Search for the cell housing the specified text and yield its [X, Y] center coordinate. 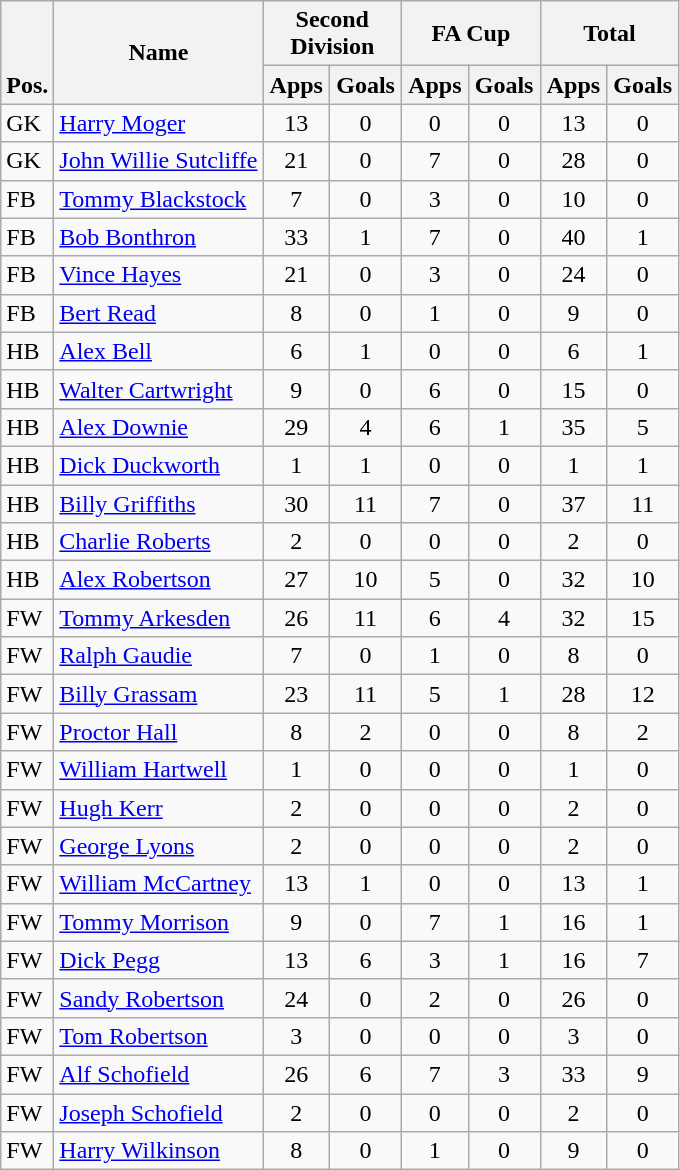
Dick Duckworth [158, 465]
Alex Robertson [158, 580]
Total [610, 34]
Alex Bell [158, 351]
Tommy Morrison [158, 922]
Name [158, 52]
Harry Wilkinson [158, 1151]
40 [574, 237]
Hugh Kerr [158, 808]
37 [574, 503]
Pos. [28, 52]
Alf Schofield [158, 1074]
Alex Downie [158, 427]
William Hartwell [158, 770]
Dick Pegg [158, 960]
Tommy Arkesden [158, 618]
Proctor Hall [158, 732]
Second Division [332, 34]
Bob Bonthron [158, 237]
Joseph Schofield [158, 1113]
Ralph Gaudie [158, 656]
30 [296, 503]
27 [296, 580]
George Lyons [158, 846]
Walter Cartwright [158, 389]
FA Cup [472, 34]
Vince Hayes [158, 275]
Tommy Blackstock [158, 199]
Billy Griffiths [158, 503]
Billy Grassam [158, 694]
Tom Robertson [158, 1036]
Harry Moger [158, 123]
Charlie Roberts [158, 542]
23 [296, 694]
12 [643, 694]
35 [574, 427]
29 [296, 427]
Bert Read [158, 313]
William McCartney [158, 884]
John Willie Sutcliffe [158, 161]
Sandy Robertson [158, 998]
